Detect which cell encompasses the target text, then output its (X, Y) center coordinate. 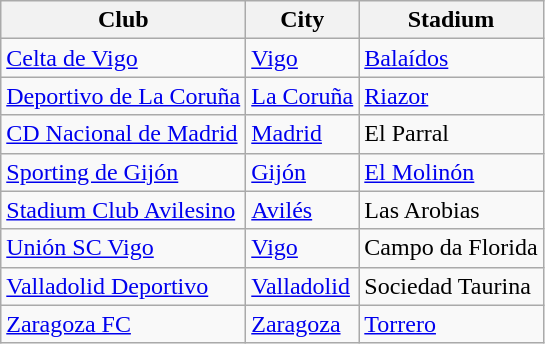
Celta de Vigo (124, 58)
Valladolid Deportivo (124, 286)
El Parral (451, 134)
Avilés (302, 210)
La Coruña (302, 96)
Torrero (451, 324)
Gijón (302, 172)
Unión SC Vigo (124, 248)
El Molinón (451, 172)
Riazor (451, 96)
Valladolid (302, 286)
Club (124, 20)
Deportivo de La Coruña (124, 96)
Madrid (302, 134)
Campo da Florida (451, 248)
Stadium Club Avilesino (124, 210)
Sociedad Taurina (451, 286)
Stadium (451, 20)
Las Arobias (451, 210)
Sporting de Gijón (124, 172)
Zaragoza FC (124, 324)
Balaídos (451, 58)
City (302, 20)
Zaragoza (302, 324)
CD Nacional de Madrid (124, 134)
